Return (x, y) of the center of cell containing provided text 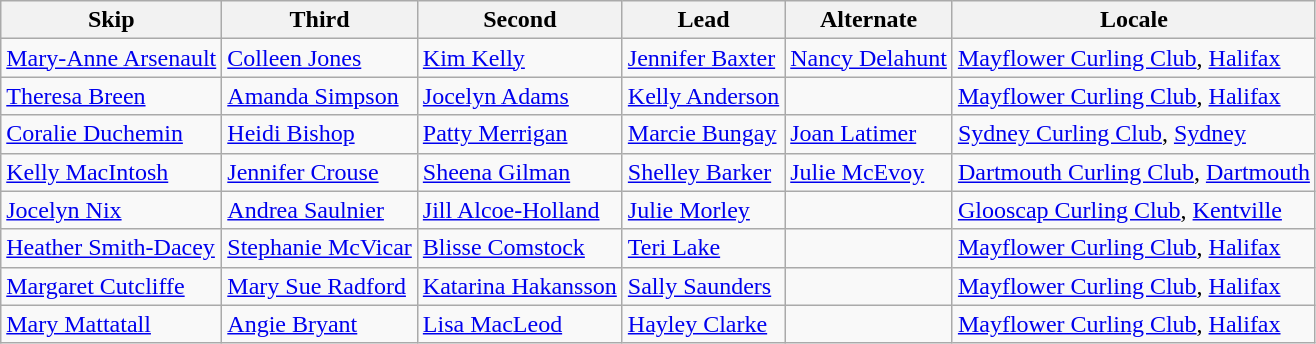
Mary Mattatall (112, 324)
Alternate (869, 20)
Kim Kelly (520, 58)
Nancy Delahunt (869, 58)
Julie McEvoy (869, 172)
Dartmouth Curling Club, Dartmouth (1134, 172)
Blisse Comstock (520, 248)
Stephanie McVicar (320, 248)
Patty Merrigan (520, 134)
Lisa MacLeod (520, 324)
Amanda Simpson (320, 96)
Colleen Jones (320, 58)
Shelley Barker (703, 172)
Coralie Duchemin (112, 134)
Locale (1134, 20)
Sheena Gilman (520, 172)
Angie Bryant (320, 324)
Mary-Anne Arsenault (112, 58)
Sydney Curling Club, Sydney (1134, 134)
Skip (112, 20)
Hayley Clarke (703, 324)
Mary Sue Radford (320, 286)
Theresa Breen (112, 96)
Jocelyn Adams (520, 96)
Kelly Anderson (703, 96)
Julie Morley (703, 210)
Heidi Bishop (320, 134)
Sally Saunders (703, 286)
Teri Lake (703, 248)
Third (320, 20)
Joan Latimer (869, 134)
Jennifer Crouse (320, 172)
Jocelyn Nix (112, 210)
Heather Smith-Dacey (112, 248)
Jill Alcoe-Holland (520, 210)
Andrea Saulnier (320, 210)
Lead (703, 20)
Second (520, 20)
Jennifer Baxter (703, 58)
Kelly MacIntosh (112, 172)
Marcie Bungay (703, 134)
Margaret Cutcliffe (112, 286)
Glooscap Curling Club, Kentville (1134, 210)
Katarina Hakansson (520, 286)
